Identify which cell holds the provided text, then report its (x, y) central coordinate. 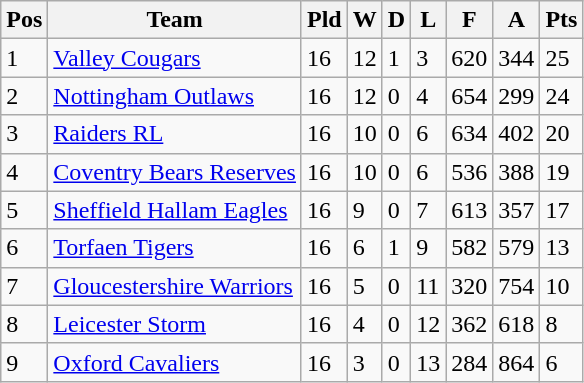
284 (470, 362)
Pld (324, 20)
Pts (562, 20)
19 (562, 172)
A (516, 20)
Sheffield Hallam Eagles (175, 210)
654 (470, 96)
402 (516, 134)
D (396, 20)
613 (470, 210)
754 (516, 286)
634 (470, 134)
362 (470, 324)
357 (516, 210)
344 (516, 58)
579 (516, 248)
Leicester Storm (175, 324)
388 (516, 172)
536 (470, 172)
W (364, 20)
Torfaen Tigers (175, 248)
24 (562, 96)
Pos (24, 20)
25 (562, 58)
Coventry Bears Reserves (175, 172)
Raiders RL (175, 134)
299 (516, 96)
320 (470, 286)
Oxford Cavaliers (175, 362)
11 (428, 286)
Team (175, 20)
864 (516, 362)
2 (24, 96)
L (428, 20)
582 (470, 248)
17 (562, 210)
20 (562, 134)
Valley Cougars (175, 58)
Gloucestershire Warriors (175, 286)
620 (470, 58)
F (470, 20)
Nottingham Outlaws (175, 96)
618 (516, 324)
